Find where the given text appears and provide that cell's center as (x, y) coordinate. 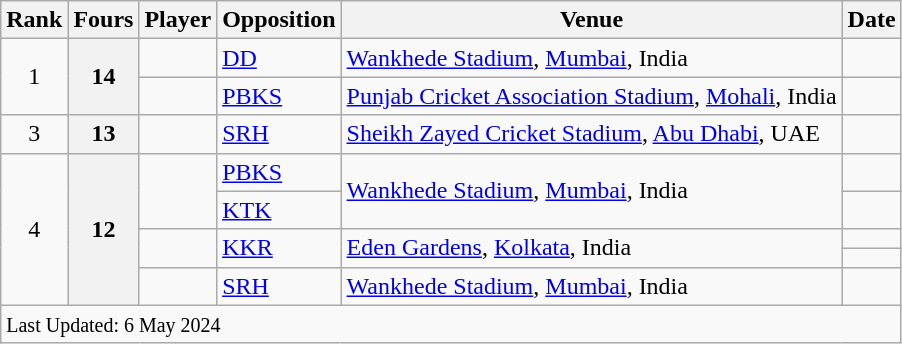
Player (178, 20)
KKR (279, 248)
Opposition (279, 20)
DD (279, 58)
Last Updated: 6 May 2024 (451, 324)
Punjab Cricket Association Stadium, Mohali, India (592, 96)
KTK (279, 210)
14 (104, 77)
1 (34, 77)
13 (104, 134)
Date (872, 20)
3 (34, 134)
Venue (592, 20)
4 (34, 229)
12 (104, 229)
Fours (104, 20)
Eden Gardens, Kolkata, India (592, 248)
Rank (34, 20)
Sheikh Zayed Cricket Stadium, Abu Dhabi, UAE (592, 134)
